Pinpoint the cell where the given text exists, returning its (X, Y) midpoint coordinate. 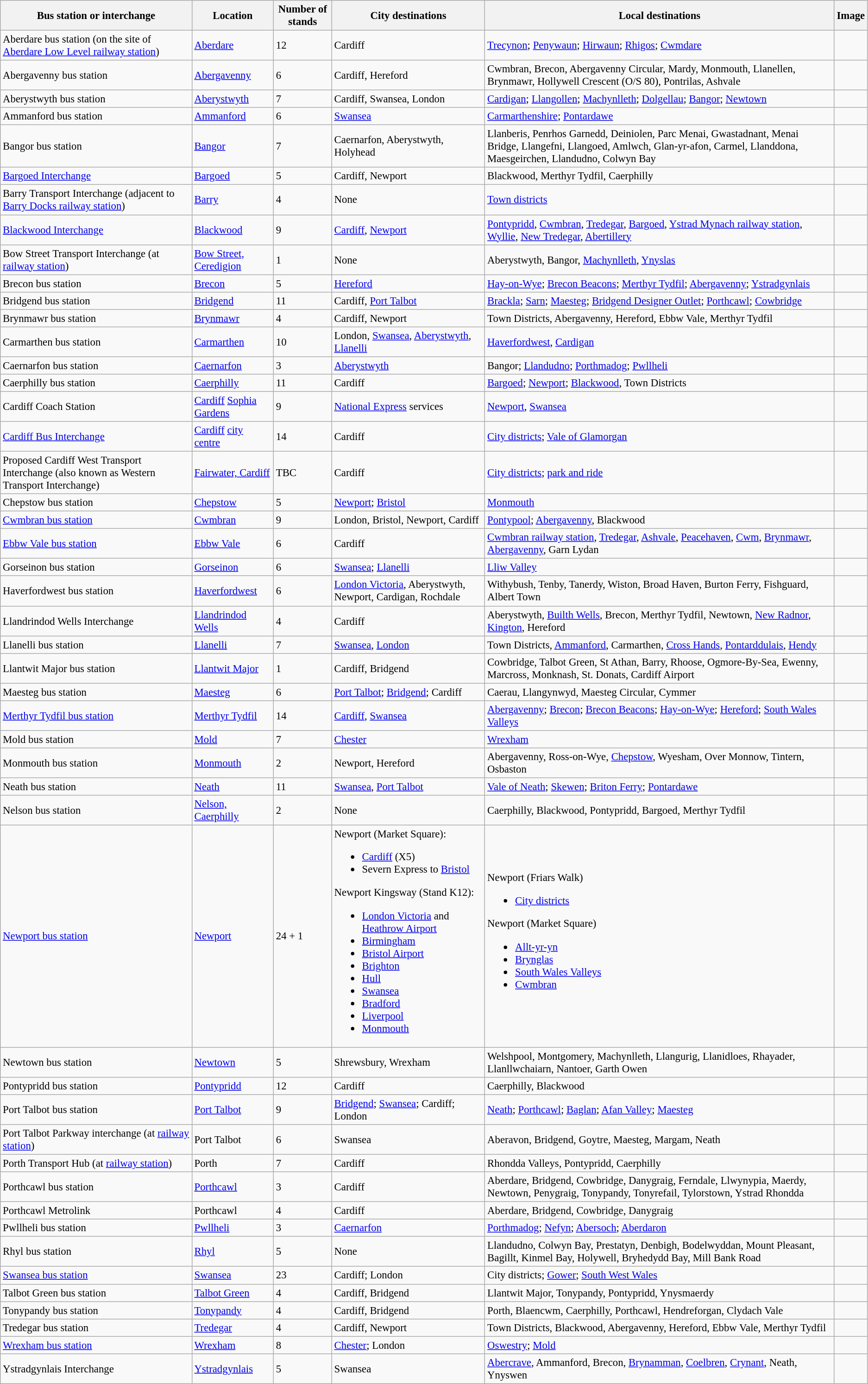
Cardiff Coach Station (96, 407)
Fairwater, Cardiff (233, 473)
London Victoria, Aberystwyth, Newport, Cardigan, Rochdale (408, 591)
Cwmbran railway station, Tredegar, Ashvale, Peacehaven, Cwm, Brynmawr, Abergavenny, Garn Lydan (660, 544)
Ebbw Vale bus station (96, 544)
Newport, Swansea (660, 407)
Withybush, Tenby, Tanerdy, Wiston, Broad Haven, Burton Ferry, Fishguard, Albert Town (660, 591)
Talbot Green (233, 1293)
Newtown (233, 1063)
Maesteg bus station (96, 692)
Bus station or interchange (96, 16)
Llantwit Major, Tonypandy, Pontypridd, Ynysmaerdy (660, 1293)
Aberdare, Bridgend, Cowbridge, Danygraig, Ferndale, Llwynypia, Maerdy, Newtown, Penygraig, Tonypandy, Tonyrefail, Tylorstown, Ystrad Rhondda (660, 1187)
Barry (233, 200)
Newtown bus station (96, 1063)
Bangor (233, 146)
8 (302, 1345)
Newport bus station (96, 937)
Lliw Valley (660, 567)
Porthmadog; Nefyn; Abersoch; Aberdaron (660, 1228)
Abergavenny, Ross-on-Wye, Chepstow, Wyesham, Over Monnow, Tintern, Osbaston (660, 763)
Hereford (408, 283)
London, Swansea, Aberystwyth, Llanelli (408, 342)
Cwmbran bus station (96, 520)
Pontypridd, Cwmbran, Tredegar, Bargoed, Ystrad Mynach railway station, Wyllie, New Tredegar, Abertillery (660, 230)
Aberystwyth bus station (96, 99)
Carmarthen (233, 342)
Aberystwyth, Bangor, Machynlleth, Ynyslas (660, 259)
Port Talbot Parkway interchange (at railway station) (96, 1139)
Pontypridd bus station (96, 1086)
Neath (233, 786)
Talbot Green bus station (96, 1293)
Pontypool; Abergavenny, Blackwood (660, 520)
Porthcawl bus station (96, 1187)
Tonypandy bus station (96, 1310)
Ammanford (233, 116)
Trecynon; Penywaun; Hirwaun; Rhigos; Cwmdare (660, 45)
Cardiff, Port Talbot (408, 301)
Town Districts, Abergavenny, Hereford, Ebbw Vale, Merthyr Tydfil (660, 318)
Swansea, Port Talbot (408, 786)
Newport; Bristol (408, 503)
Llandrindod Wells (233, 621)
Porth Transport Hub (at railway station) (96, 1164)
Bow Street, Ceredigion (233, 259)
Ammanford bus station (96, 116)
Maesteg (233, 692)
Nelson bus station (96, 811)
Bangor; Llandudno; Porthmadog; Pwllheli (660, 365)
Brecon bus station (96, 283)
Location (233, 16)
Bargoed Interchange (96, 176)
Wrexham bus station (96, 1345)
Newport, Hereford (408, 763)
Ebbw Vale (233, 544)
Abergavenny; Brecon; Brecon Beacons; Hay-on-Wye; Hereford; South Wales Valleys (660, 716)
Bargoed (233, 176)
Number of stands (302, 16)
Bangor bus station (96, 146)
Abergavenny (233, 75)
Hay-on-Wye; Brecon Beacons; Merthyr Tydfil; Abergavenny; Ystradgynlais (660, 283)
24 + 1 (302, 937)
Caerphilly, Blackwood, Pontypridd, Bargoed, Merthyr Tydfil (660, 811)
Neath; Porthcawl; Baglan; Afan Valley; Maesteg (660, 1110)
Caerphilly bus station (96, 383)
Haverfordwest bus station (96, 591)
Tredegar bus station (96, 1327)
Brackla; Sarn; Maesteg; Bridgend Designer Outlet; Porthcawl; Cowbridge (660, 301)
Local destinations (660, 16)
Shrewsbury, Wrexham (408, 1063)
Cardigan; Llangollen; Machynlleth; Dolgellau; Bangor; Newtown (660, 99)
Chester; London (408, 1345)
Rhondda Valleys, Pontypridd, Caerphilly (660, 1164)
Tonypandy (233, 1310)
Neath bus station (96, 786)
Cwmbran, Brecon, Abergavenny Circular, Mardy, Monmouth, Llanellen, Brynmawr, Hollywell Crescent (O/S 80), Pontrilas, Ashvale (660, 75)
Mold (233, 739)
City districts; Vale of Glamorgan (660, 436)
Nelson, Caerphilly (233, 811)
Porth, Blaencwm, Caerphilly, Porthcawl, Hendreforgan, Clydach Vale (660, 1310)
Haverfordwest (233, 591)
Mold bus station (96, 739)
Port Talbot bus station (96, 1110)
Llanelli bus station (96, 645)
Caerau, Llangynwyd, Maesteg Circular, Cymmer (660, 692)
Llantwit Major bus station (96, 668)
Merthyr Tydfil (233, 716)
Cardiff, Hereford (408, 75)
Chester (408, 739)
Cardiff; London (408, 1276)
Brynmawr (233, 318)
Ystradgynlais (233, 1369)
Brynmawr bus station (96, 318)
Rhyl bus station (96, 1252)
23 (302, 1276)
Caerphilly, Blackwood (660, 1086)
National Express services (408, 407)
Caernarfon bus station (96, 365)
Port Talbot; Bridgend; Cardiff (408, 692)
Blackwood Interchange (96, 230)
TBC (302, 473)
Llanelli (233, 645)
Pwllheli bus station (96, 1228)
Llantwit Major (233, 668)
Swansea, London (408, 645)
Proposed Cardiff West Transport Interchange (also known as Western Transport Interchange) (96, 473)
Swansea; Llanelli (408, 567)
Ystradgynlais Interchange (96, 1369)
Welshpool, Montgomery, Machynlleth, Llangurig, Llanidloes, Rhayader, Llanllwchaiarn, Nantoer, Garth Owen (660, 1063)
Caerphilly (233, 383)
City destinations (408, 16)
Llandrindod Wells Interchange (96, 621)
Gorseinon (233, 567)
Rhyl (233, 1252)
Barry Transport Interchange (adjacent to Barry Docks railway station) (96, 200)
Cardiff, Swansea (408, 716)
Porthcawl Metrolink (96, 1211)
Vale of Neath; Skewen; Briton Ferry; Pontardawe (660, 786)
Newport (Friars Walk)City districtsNewport (Market Square)Allt-yr-ynBrynglasSouth Wales ValleysCwmbran (660, 937)
Cwmbran (233, 520)
Cardiff city centre (233, 436)
Pwllheli (233, 1228)
Cardiff, Swansea, London (408, 99)
Swansea bus station (96, 1276)
London, Bristol, Newport, Cardiff (408, 520)
Pontypridd (233, 1086)
Llandudno, Colwyn Bay, Prestatyn, Denbigh, Bodelwyddan, Mount Pleasant, Bagillt, Kinmel Bay, Holywell, Bryhedydd Bay, Mill Bank Road (660, 1252)
Aberdare (233, 45)
Cardiff Bus Interchange (96, 436)
Bridgend bus station (96, 301)
Aberystwyth, Builth Wells, Brecon, Merthyr Tydfil, Newtown, New Radnor, Kington, Hereford (660, 621)
10 (302, 342)
Blackwood (233, 230)
Newport (233, 937)
Bargoed; Newport; Blackwood, Town Districts (660, 383)
Merthyr Tydfil bus station (96, 716)
Image (850, 16)
Brecon (233, 283)
City districts; Gower; South West Wales (660, 1276)
Blackwood, Merthyr Tydfil, Caerphilly (660, 176)
Carmarthenshire; Pontardawe (660, 116)
Bow Street Transport Interchange (at railway station) (96, 259)
Town districts (660, 200)
Bridgend; Swansea; Cardiff; London (408, 1110)
Chepstow bus station (96, 503)
Bridgend (233, 301)
Tredegar (233, 1327)
Abergavenny bus station (96, 75)
Oswestry; Mold (660, 1345)
Cardiff Sophia Gardens (233, 407)
Town Districts, Blackwood, Abergavenny, Hereford, Ebbw Vale, Merthyr Tydfil (660, 1327)
Aberavon, Bridgend, Goytre, Maesteg, Margam, Neath (660, 1139)
Aberdare, Bridgend, Cowbridge, Danygraig (660, 1211)
Aberdare bus station (on the site of Aberdare Low Level railway station) (96, 45)
Town Districts, Ammanford, Carmarthen, Cross Hands, Pontarddulais, Hendy (660, 645)
Porth (233, 1164)
Monmouth bus station (96, 763)
Chepstow (233, 503)
Abercrave, Ammanford, Brecon, Brynamman, Coelbren, Crynant, Neath, Ynyswen (660, 1369)
Caernarfon, Aberystwyth, Holyhead (408, 146)
Gorseinon bus station (96, 567)
Cowbridge, Talbot Green, St Athan, Barry, Rhoose, Ogmore-By-Sea, Ewenny, Marcross, Monknash, St. Donats, Cardiff Airport (660, 668)
Carmarthen bus station (96, 342)
City districts; park and ride (660, 473)
Haverfordwest, Cardigan (660, 342)
